Scan for the cell matching the given text and deliver its [x, y] coordinate at center. 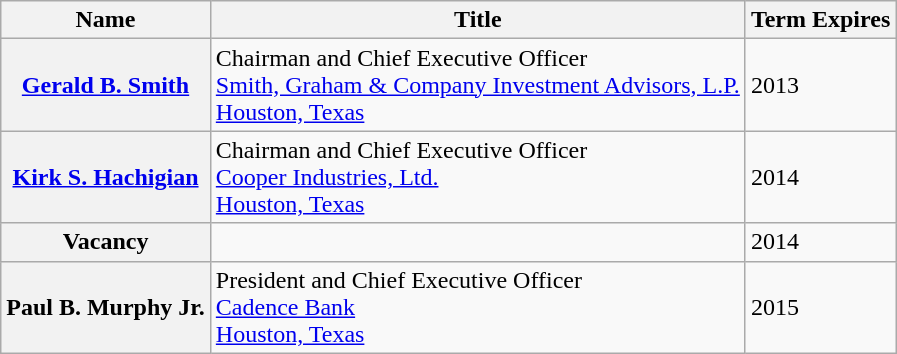
President and Chief Executive OfficerCadence BankHouston, Texas [478, 307]
Kirk S. Hachigian [106, 177]
Name [106, 20]
Term Expires [820, 20]
Paul B. Murphy Jr. [106, 307]
Chairman and Chief Executive OfficerSmith, Graham & Company Investment Advisors, L.P.Houston, Texas [478, 85]
2013 [820, 85]
2015 [820, 307]
Gerald B. Smith [106, 85]
Vacancy [106, 242]
Chairman and Chief Executive OfficerCooper Industries, Ltd.Houston, Texas [478, 177]
Title [478, 20]
